Detect which cell encompasses the target text, then output its (X, Y) center coordinate. 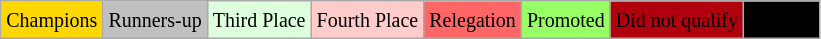
Promoted (566, 20)
Fourth Place (368, 20)
Third Place (259, 20)
Champions (52, 20)
Did not qualify (676, 20)
Runners-up (155, 20)
not held (781, 20)
Relegation (473, 20)
